Search for the cell housing the specified text and yield its [X, Y] center coordinate. 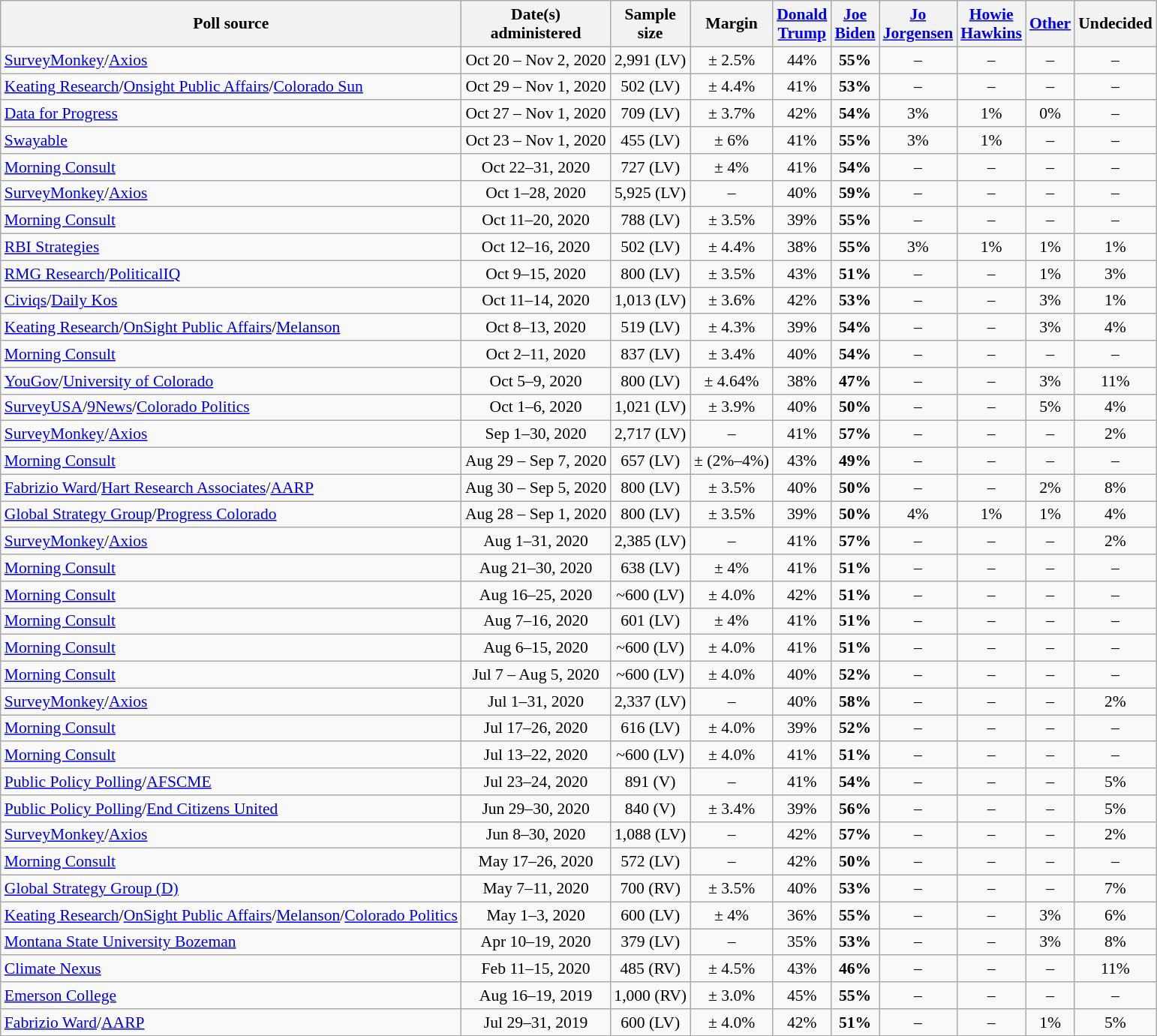
Fabrizio Ward/Hart Research Associates/AARP [231, 488]
Oct 8–13, 2020 [536, 328]
Oct 5–9, 2020 [536, 381]
1,013 (LV) [650, 301]
840 (V) [650, 809]
46% [855, 969]
Jul 23–24, 2020 [536, 782]
1,088 (LV) [650, 835]
Oct 23 – Nov 1, 2020 [536, 140]
Oct 12–16, 2020 [536, 248]
709 (LV) [650, 114]
2,991 (LV) [650, 60]
Emerson College [231, 995]
Oct 1–6, 2020 [536, 407]
Jun 29–30, 2020 [536, 809]
Jul 1–31, 2020 [536, 701]
Jun 8–30, 2020 [536, 835]
36% [801, 915]
2,385 (LV) [650, 542]
Data for Progress [231, 114]
Swayable [231, 140]
485 (RV) [650, 969]
May 17–26, 2020 [536, 862]
727 (LV) [650, 167]
May 7–11, 2020 [536, 889]
Jul 13–22, 2020 [536, 755]
Public Policy Polling/End Citizens United [231, 809]
Apr 10–19, 2020 [536, 942]
Keating Research/OnSight Public Affairs/Melanson/Colorado Politics [231, 915]
Undecided [1115, 24]
891 (V) [650, 782]
± (2%–4%) [732, 461]
JoJorgensen [918, 24]
± 2.5% [732, 60]
Keating Research/OnSight Public Affairs/Melanson [231, 328]
Aug 29 – Sep 7, 2020 [536, 461]
Oct 2–11, 2020 [536, 354]
Samplesize [650, 24]
Aug 6–15, 2020 [536, 648]
47% [855, 381]
± 6% [732, 140]
59% [855, 194]
5,925 (LV) [650, 194]
Aug 16–19, 2019 [536, 995]
Sep 1–30, 2020 [536, 434]
Fabrizio Ward/AARP [231, 1022]
0% [1050, 114]
45% [801, 995]
JoeBiden [855, 24]
Poll source [231, 24]
Oct 27 – Nov 1, 2020 [536, 114]
638 (LV) [650, 568]
Date(s)administered [536, 24]
601 (LV) [650, 621]
Global Strategy Group/Progress Colorado [231, 515]
44% [801, 60]
± 3.0% [732, 995]
Aug 1–31, 2020 [536, 542]
572 (LV) [650, 862]
± 4.64% [732, 381]
7% [1115, 889]
700 (RV) [650, 889]
Oct 22–31, 2020 [536, 167]
788 (LV) [650, 221]
May 1–3, 2020 [536, 915]
Feb 11–15, 2020 [536, 969]
HowieHawkins [991, 24]
455 (LV) [650, 140]
± 4.3% [732, 328]
1,000 (RV) [650, 995]
657 (LV) [650, 461]
Other [1050, 24]
616 (LV) [650, 728]
Margin [732, 24]
35% [801, 942]
Global Strategy Group (D) [231, 889]
379 (LV) [650, 942]
Oct 20 – Nov 2, 2020 [536, 60]
2,717 (LV) [650, 434]
± 3.7% [732, 114]
Montana State University Bozeman [231, 942]
56% [855, 809]
± 4.5% [732, 969]
1,021 (LV) [650, 407]
SurveyUSA/9News/Colorado Politics [231, 407]
Oct 29 – Nov 1, 2020 [536, 87]
Jul 7 – Aug 5, 2020 [536, 675]
Oct 11–14, 2020 [536, 301]
58% [855, 701]
RBI Strategies [231, 248]
Aug 28 – Sep 1, 2020 [536, 515]
Oct 11–20, 2020 [536, 221]
YouGov/University of Colorado [231, 381]
Aug 30 – Sep 5, 2020 [536, 488]
DonaldTrump [801, 24]
2,337 (LV) [650, 701]
837 (LV) [650, 354]
RMG Research/PoliticalIQ [231, 274]
Keating Research/Onsight Public Affairs/Colorado Sun [231, 87]
519 (LV) [650, 328]
Aug 7–16, 2020 [536, 621]
Aug 16–25, 2020 [536, 595]
Climate Nexus [231, 969]
6% [1115, 915]
Oct 1–28, 2020 [536, 194]
± 3.9% [732, 407]
Aug 21–30, 2020 [536, 568]
Public Policy Polling/AFSCME [231, 782]
Jul 29–31, 2019 [536, 1022]
Jul 17–26, 2020 [536, 728]
± 3.6% [732, 301]
Civiqs/Daily Kos [231, 301]
49% [855, 461]
Oct 9–15, 2020 [536, 274]
